Pinpoint the cell where the given text exists, returning its (X, Y) midpoint coordinate. 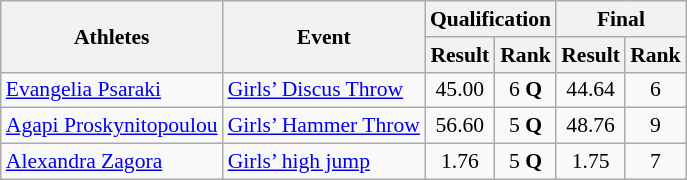
Agapi Proskynitopoulou (112, 126)
7 (656, 162)
Event (324, 36)
6 (656, 90)
9 (656, 126)
Evangelia Psaraki (112, 90)
48.76 (590, 126)
1.76 (460, 162)
Girls’ high jump (324, 162)
Alexandra Zagora (112, 162)
Qualification (490, 19)
1.75 (590, 162)
Girls’ Hammer Throw (324, 126)
45.00 (460, 90)
6 Q (526, 90)
Girls’ Discus Throw (324, 90)
Final (620, 19)
44.64 (590, 90)
Athletes (112, 36)
56.60 (460, 126)
